Search for the cell housing the specified text and yield its [x, y] center coordinate. 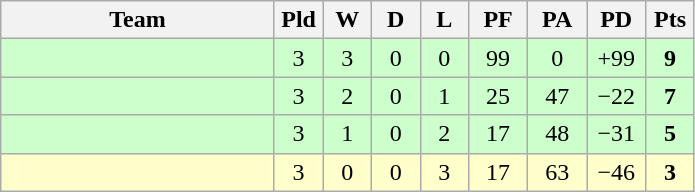
−31 [616, 134]
Pld [298, 20]
Team [138, 20]
5 [670, 134]
99 [498, 58]
7 [670, 96]
W [348, 20]
25 [498, 96]
48 [558, 134]
+99 [616, 58]
L [444, 20]
PF [498, 20]
−22 [616, 96]
PA [558, 20]
−46 [616, 172]
PD [616, 20]
63 [558, 172]
9 [670, 58]
D [396, 20]
Pts [670, 20]
47 [558, 96]
